Pinpoint the cell where the given text exists, returning its [X, Y] midpoint coordinate. 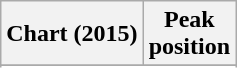
Chart (2015) [72, 34]
Peakposition [189, 34]
